For the text-containing cell, return its midpoint in (x, y) coordinate format. 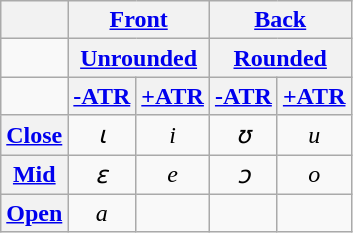
a (102, 213)
o (314, 174)
Rounded (280, 58)
ɔ (243, 174)
Unrounded (139, 58)
i (173, 135)
Back (280, 20)
ʊ (243, 135)
Mid (34, 174)
ɛ (102, 174)
Front (139, 20)
Close (34, 135)
Open (34, 213)
ɩ (102, 135)
e (173, 174)
u (314, 135)
